Return the [X, Y] coordinate for the center point of the cell that contains the specified text.  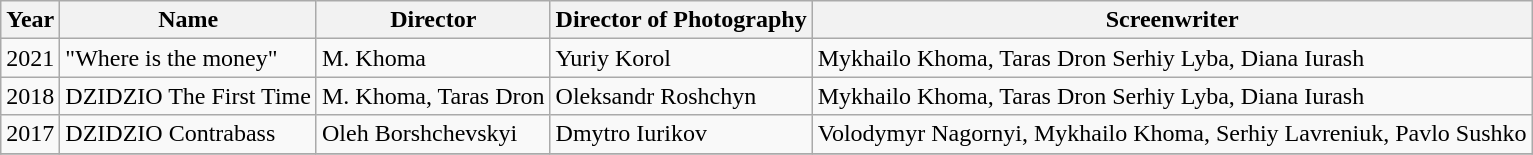
Year [30, 20]
Dmytro Iurikov [681, 134]
Oleksandr Roshchyn [681, 96]
DZIDZIO The First Time [188, 96]
Yuriy Korol [681, 58]
Director [433, 20]
2018 [30, 96]
2021 [30, 58]
Director of Photography [681, 20]
Name [188, 20]
Oleh Borshchevskyi [433, 134]
M. Khoma, Taras Dron [433, 96]
Screenwriter [1172, 20]
M. Khoma [433, 58]
"Where is the money" [188, 58]
DZIDZIO Contrabass [188, 134]
Volodymyr Nagornyi, Mykhailo Khoma, Serhiy Lavreniuk, Pavlo Sushko [1172, 134]
2017 [30, 134]
